Provide the [x, y] coordinate of the cell's center where the given text is located.  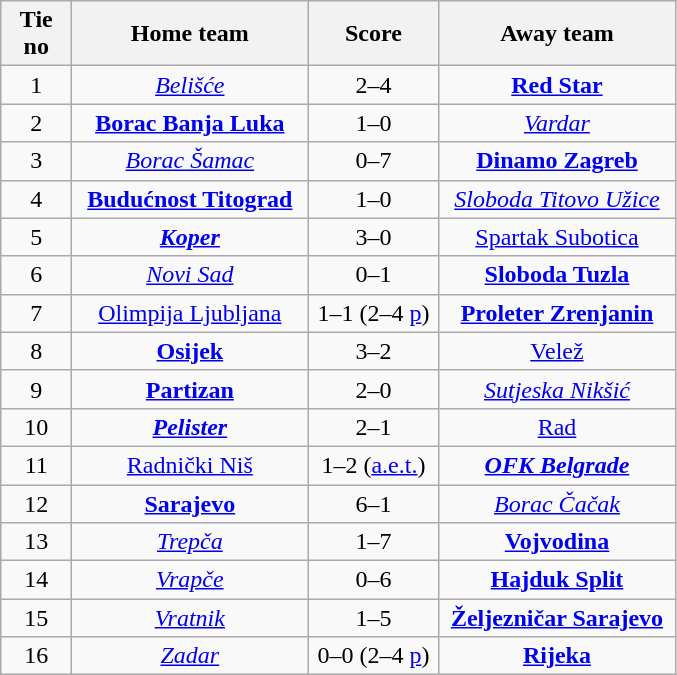
3–0 [374, 237]
Home team [190, 34]
13 [36, 542]
0–6 [374, 580]
Red Star [557, 85]
12 [36, 503]
2–0 [374, 389]
Rad [557, 427]
2 [36, 123]
Sloboda Tuzla [557, 275]
Borac Šamac [190, 161]
Dinamo Zagreb [557, 161]
1–5 [374, 618]
11 [36, 465]
Budućnost Titograd [190, 199]
Borac Čačak [557, 503]
Hajduk Split [557, 580]
Radnički Niš [190, 465]
8 [36, 351]
14 [36, 580]
0–7 [374, 161]
3–2 [374, 351]
Spartak Subotica [557, 237]
1–2 (a.e.t.) [374, 465]
OFK Belgrade [557, 465]
Vardar [557, 123]
Vratnik [190, 618]
2–1 [374, 427]
Željezničar Sarajevo [557, 618]
Sarajevo [190, 503]
Osijek [190, 351]
Proleter Zrenjanin [557, 313]
Zadar [190, 656]
Novi Sad [190, 275]
Sloboda Titovo Užice [557, 199]
Away team [557, 34]
2–4 [374, 85]
6–1 [374, 503]
7 [36, 313]
Olimpija Ljubljana [190, 313]
Pelister [190, 427]
16 [36, 656]
Trepča [190, 542]
3 [36, 161]
Rijeka [557, 656]
1–7 [374, 542]
Borac Banja Luka [190, 123]
1 [36, 85]
Belišće [190, 85]
Vojvodina [557, 542]
Tie no [36, 34]
Koper [190, 237]
9 [36, 389]
Velež [557, 351]
5 [36, 237]
Vrapče [190, 580]
Sutjeska Nikšić [557, 389]
0–1 [374, 275]
Partizan [190, 389]
1–1 (2–4 p) [374, 313]
15 [36, 618]
4 [36, 199]
0–0 (2–4 p) [374, 656]
Score [374, 34]
10 [36, 427]
6 [36, 275]
